Output the [X, Y] coordinate of the center of the cell containing the given text.  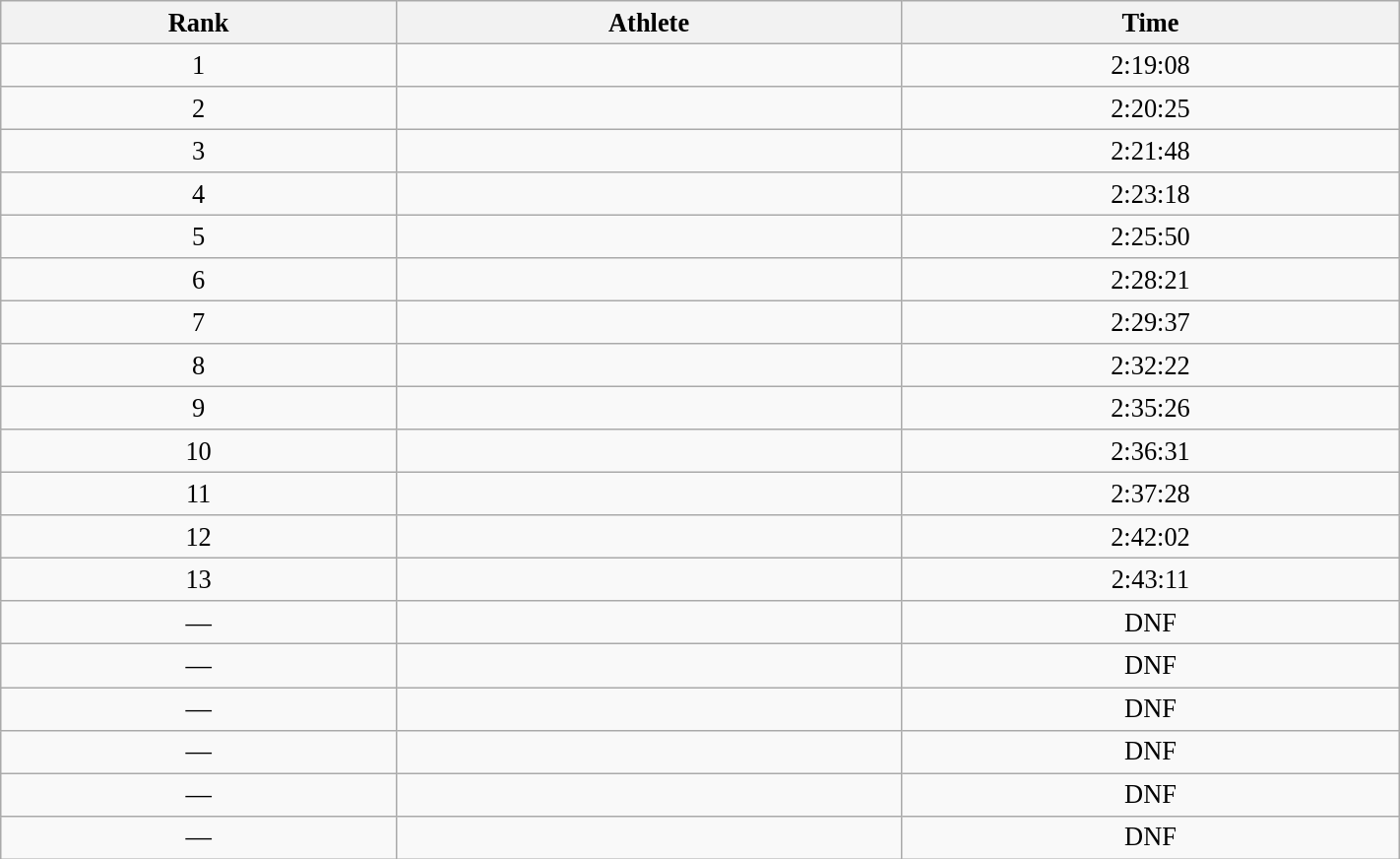
8 [199, 365]
2:19:08 [1151, 65]
2:25:50 [1151, 236]
2:32:22 [1151, 365]
9 [199, 408]
7 [199, 322]
1 [199, 65]
2:43:11 [1151, 579]
Athlete [648, 22]
2:20:25 [1151, 107]
13 [199, 579]
3 [199, 151]
Time [1151, 22]
2:42:02 [1151, 537]
4 [199, 194]
2:37:28 [1151, 494]
2:36:31 [1151, 451]
2:28:21 [1151, 280]
2:23:18 [1151, 194]
2:35:26 [1151, 408]
2:29:37 [1151, 322]
11 [199, 494]
Rank [199, 22]
2:21:48 [1151, 151]
5 [199, 236]
12 [199, 537]
2 [199, 107]
6 [199, 280]
10 [199, 451]
